Extract the (x, y) coordinate from the center of the cell holding the provided text.  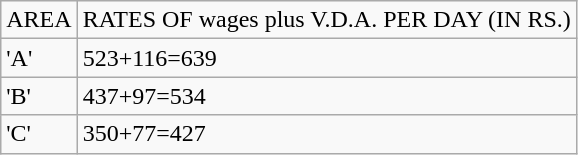
350+77=427 (326, 134)
'B' (39, 96)
'A' (39, 58)
'C' (39, 134)
RATES OF wages plus V.D.A. PER DAY (IN RS.) (326, 20)
AREA (39, 20)
437+97=534 (326, 96)
523+116=639 (326, 58)
